Determine the (X, Y) coordinate at the center of the cell enclosing the given text.  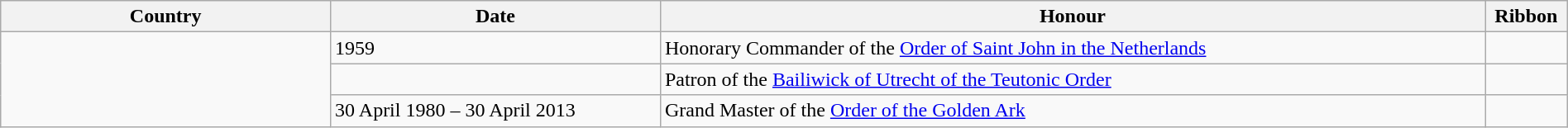
Ribbon (1527, 17)
Patron of the Bailiwick of Utrecht of the Teutonic Order (1072, 79)
Country (165, 17)
1959 (496, 48)
Honour (1072, 17)
Grand Master of the Order of the Golden Ark (1072, 111)
Date (496, 17)
Honorary Commander of the Order of Saint John in the Netherlands (1072, 48)
30 April 1980 – 30 April 2013 (496, 111)
